Provide the (X, Y) coordinate of the cell's center where the given text is located.  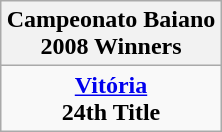
Vitória24th Title (111, 98)
Campeonato Baiano2008 Winners (111, 34)
